Locate the cell with the specified text and output its (x, y) center coordinate. 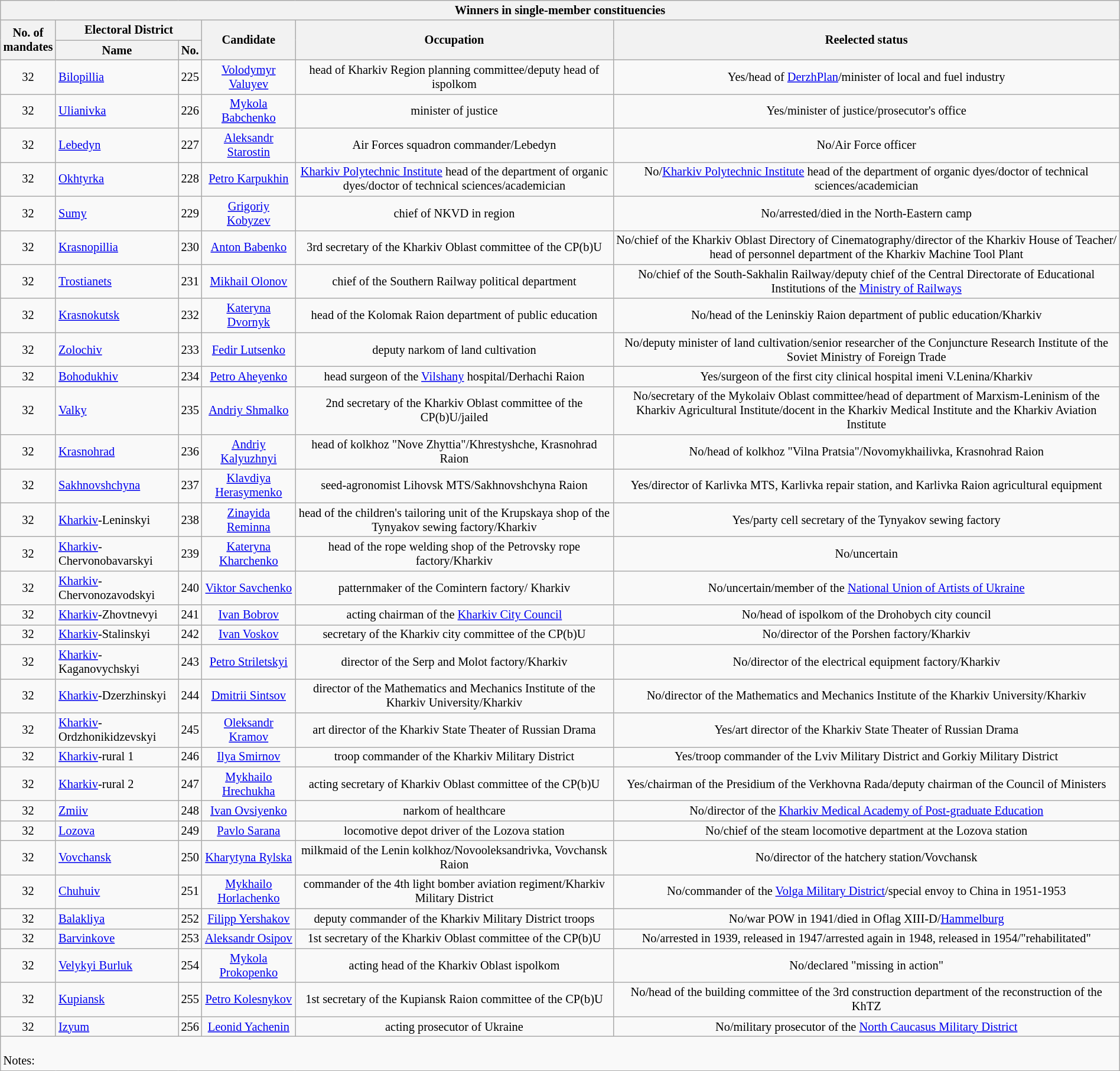
head of the children's tailoring unit of the Krupskaya shop of the Tynyakov sewing factory/Kharkiv (454, 520)
No/uncertain/member of the National Union of Artists of Ukraine (866, 588)
Pavlo Sarana (249, 831)
Barvinkove (117, 939)
3rd secretary of the Kharkiv Oblast committee of the CP(b)U (454, 248)
Kupiansk (117, 1000)
1st secretary of the Kupiansk Raion committee of the CP(b)U (454, 1000)
233 (190, 350)
patternmaker of the Comintern factory/ Kharkiv (454, 588)
locomotive depot driver of the Lozova station (454, 831)
No/uncertain (866, 554)
251 (190, 891)
No/head of the building committee of the 3rd construction department of the reconstruction of the KhTZ (866, 1000)
head of the rope welding shop of the Petrovsky rope factory/Kharkiv (454, 554)
No/declared "missing in action" (866, 965)
No/head of ispolkom of the Drohobych city council (866, 615)
Notes: (560, 1053)
253 (190, 939)
Aleksandr Osipov (249, 939)
Yes/head of DerzhPlan/minister of local and fuel industry (866, 77)
Ulianivka (117, 111)
Kharkiv Polytechnic Institute head of the department of organic dyes/doctor of technical sciences/academician (454, 179)
No/director of the hatchery station/Vovchansk (866, 858)
Leonid Yachenin (249, 1027)
Vovchansk (117, 858)
234 (190, 376)
troop commander of the Kharkiv Military District (454, 757)
No/chief of the South-Sakhalin Railway/deputy chief of the Central Directorate of Educational Institutions of the Ministry of Railways (866, 281)
246 (190, 757)
No/director of the Kharkiv Medical Academy of Post-graduate Education (866, 810)
Kharkiv-Zhovtnevyi (117, 615)
Okhtyrka (117, 179)
Yes/troop commander of the Lviv Military District and Gorkiy Military District (866, 757)
Reelected status (866, 40)
Zinayida Reminna (249, 520)
Kharkiv-rural 2 (117, 784)
art director of the Kharkiv State Theater of Russian Drama (454, 730)
240 (190, 588)
249 (190, 831)
deputy narkom of land cultivation (454, 350)
acting prosecutor of Ukraine (454, 1027)
247 (190, 784)
Sumy (117, 213)
Velykyi Burluk (117, 965)
chief of the Southern Railway political department (454, 281)
255 (190, 1000)
239 (190, 554)
243 (190, 662)
235 (190, 411)
231 (190, 281)
Krasnohrad (117, 452)
Andriy Shmalko (249, 411)
Izyum (117, 1027)
Yes/art director of the Kharkiv State Theater of Russian Drama (866, 730)
No/arrested/died in the North-Eastern camp (866, 213)
secretary of the Kharkiv city committee of the CP(b)U (454, 634)
Kharkiv-Chervonozavodskyi (117, 588)
Andriy Kalyuzhnyi (249, 452)
237 (190, 486)
Mykola Prokopenko (249, 965)
Zolochiv (117, 350)
Candidate (249, 40)
Viktor Savchenko (249, 588)
acting head of the Kharkiv Oblast ispolkom (454, 965)
242 (190, 634)
Kharkiv-Leninskyi (117, 520)
Mikhail Olonov (249, 281)
Lebedyn (117, 145)
Bilopillia (117, 77)
director of the Serp and Molot factory/Kharkiv (454, 662)
Air Forces squadron commander/Lebedyn (454, 145)
chief of NKVD in region (454, 213)
No/Kharkiv Polytechnic Institute head of the department of organic dyes/doctor of technical sciences/academician (866, 179)
244 (190, 696)
Mykola Babchenko (249, 111)
acting chairman of the Kharkiv City Council (454, 615)
No/head of kolkhoz "Vilna Pratsia"/Novomykhailivka, Krasnohrad Raion (866, 452)
Bohodukhiv (117, 376)
227 (190, 145)
No/deputy minister of land cultivation/senior researcher of the Conjuncture Research Institute of the Soviet Ministry of Foreign Trade (866, 350)
Petro Aheyenko (249, 376)
No/director of the electrical equipment factory/Kharkiv (866, 662)
Trostianets (117, 281)
Chuhuiv (117, 891)
No. (190, 50)
No/director of the Mathematics and Mechanics Institute of the Kharkiv University/Kharkiv (866, 696)
232 (190, 315)
Petro Karpukhin (249, 179)
minister of justice (454, 111)
No/arrested in 1939, released in 1947/arrested again in 1948, released in 1954/"rehabilitated" (866, 939)
No/military prosecutor of the North Caucasus Military District (866, 1027)
250 (190, 858)
252 (190, 919)
Kateryna Kharchenko (249, 554)
head of the Kolomak Raion department of public education (454, 315)
Kharkiv-rural 1 (117, 757)
Volodymyr Valuyev (249, 77)
Fedir Lutsenko (249, 350)
2nd secretary of the Kharkiv Oblast committee of the CP(b)U/jailed (454, 411)
No/war POW in 1941/died in Oflag XIII-D/Hammelburg (866, 919)
Petro Kolesnykov (249, 1000)
head surgeon of the Vilshany hospital/Derhachi Raion (454, 376)
No/head of the Leninskiy Raion department of public education/Kharkiv (866, 315)
head of Kharkiv Region planning committee/deputy head of ispolkom (454, 77)
226 (190, 111)
No/Air Force officer (866, 145)
Yes/minister of justice/prosecutor's office (866, 111)
Winners in single-member constituencies (560, 10)
Petro Striletskyi (249, 662)
narkom of healthcare (454, 810)
248 (190, 810)
229 (190, 213)
Kharytyna Rylska (249, 858)
Anton Babenko (249, 248)
Sakhnovshchyna (117, 486)
Kharkiv-Kaganovychskyi (117, 662)
No/commander of the Volga Military District/special envoy to China in 1951-1953 (866, 891)
Mykhailo Hrechukha (249, 784)
238 (190, 520)
Ivan Bobrov (249, 615)
Zmiiv (117, 810)
Occupation (454, 40)
Grigoriy Kobyzev (249, 213)
Ilya Smirnov (249, 757)
head of kolkhoz "Nove Zhyttia"/Khrestyshche, Krasnohrad Raion (454, 452)
256 (190, 1027)
No. of mandates (28, 40)
Krasnopillia (117, 248)
Lozova (117, 831)
Oleksandr Kramov (249, 730)
Name (117, 50)
Filipp Yershakov (249, 919)
241 (190, 615)
254 (190, 965)
1st secretary of the Kharkiv Oblast committee of the CP(b)U (454, 939)
Aleksandr Starostin (249, 145)
Kharkiv-Dzerzhinskyi (117, 696)
No/director of the Porshen factory/Kharkiv (866, 634)
director of the Mathematics and Mechanics Institute of the Kharkiv University/Kharkiv (454, 696)
Electoral District (129, 30)
Yes/surgeon of the first city clinical hospital imeni V.Lenina/Kharkiv (866, 376)
236 (190, 452)
commander of the 4th light bomber aviation regiment/Kharkiv Military District (454, 891)
230 (190, 248)
Ivan Voskov (249, 634)
225 (190, 77)
Mykhailo Horlachenko (249, 891)
Yes/chairman of the Presidium of the Verkhovna Rada/deputy chairman of the Council of Ministers (866, 784)
seed-agronomist Lihovsk MTS/Sakhnovshchyna Raion (454, 486)
Yes/director of Karlivka MTS, Karlivka repair station, and Karlivka Raion agricultural equipment (866, 486)
Kateryna Dvornyk (249, 315)
acting secretary of Kharkiv Oblast committee of the CP(b)U (454, 784)
Ivan Ovsiyenko (249, 810)
Kharkiv-Ordzhonikidzevskyi (117, 730)
deputy commander of the Kharkiv Military District troops (454, 919)
Krasnokutsk (117, 315)
Kharkiv-Chervonobavarskyi (117, 554)
245 (190, 730)
No/chief of the steam locomotive department at the Lozova station (866, 831)
milkmaid of the Lenin kolkhoz/Novooleksandrivka, Vovchansk Raion (454, 858)
Yes/party cell secretary of the Tynyakov sewing factory (866, 520)
228 (190, 179)
Kharkiv-Stalinskyi (117, 634)
Klavdiya Herasymenko (249, 486)
Dmitrii Sintsov (249, 696)
Valky (117, 411)
Balakliya (117, 919)
